For the text-containing cell, return its midpoint in [X, Y] coordinate format. 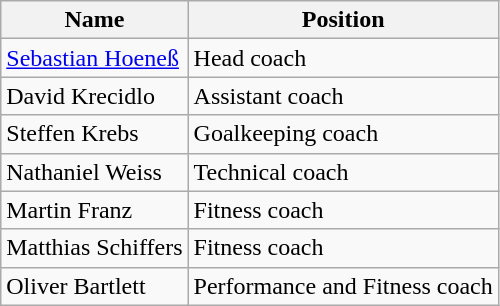
Steffen Krebs [94, 134]
Position [343, 20]
Technical coach [343, 172]
Head coach [343, 58]
Name [94, 20]
Oliver Bartlett [94, 286]
Performance and Fitness coach [343, 286]
Assistant coach [343, 96]
Sebastian Hoeneß [94, 58]
Nathaniel Weiss [94, 172]
David Krecidlo [94, 96]
Matthias Schiffers [94, 248]
Martin Franz [94, 210]
Goalkeeping coach [343, 134]
